Determine the [x, y] coordinate at the center of the cell enclosing the given text.  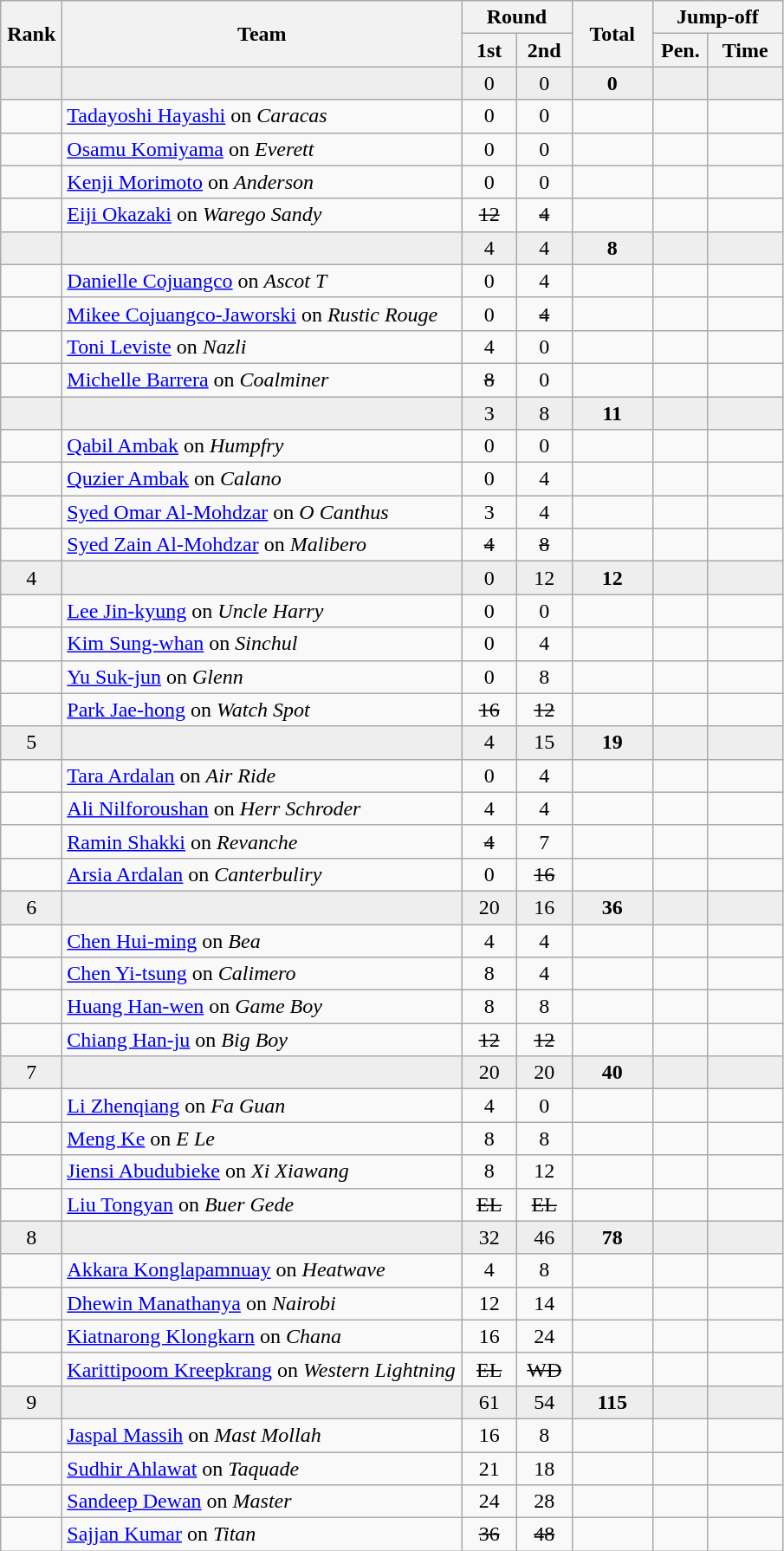
15 [544, 743]
Ramin Shakki on Revanche [262, 841]
9 [31, 1402]
46 [544, 1237]
Liu Tongyan on Buer Gede [262, 1204]
28 [544, 1502]
115 [612, 1402]
WD [544, 1369]
Akkara Konglapamnuay on Heatwave [262, 1270]
Quzier Ambak on Calano [262, 479]
32 [489, 1237]
Michelle Barrera on Coalminer [262, 380]
Ali Nilforoushan on Herr Schroder [262, 808]
Toni Leviste on Nazli [262, 347]
Chen Yi-tsung on Calimero [262, 974]
Li Zhenqiang on Fa Guan [262, 1106]
Karittipoom Kreepkrang on Western Lightning [262, 1369]
Round [516, 17]
Chen Hui-ming on Bea [262, 940]
Kim Sung-whan on Sinchul [262, 644]
Mikee Cojuangco-Jaworski on Rustic Rouge [262, 314]
21 [489, 1469]
Kenji Morimoto on Anderson [262, 182]
Yu Suk-jun on Glenn [262, 677]
14 [544, 1303]
Syed Omar Al-Mohdzar on O Canthus [262, 512]
Huang Han-wen on Game Boy [262, 1007]
Chiang Han-ju on Big Boy [262, 1040]
Eiji Okazaki on Warego Sandy [262, 215]
Syed Zain Al-Mohdzar on Malibero [262, 545]
48 [544, 1535]
1st [489, 50]
Pen. [681, 50]
54 [544, 1402]
Total [612, 34]
Sandeep Dewan on Master [262, 1502]
Danielle Cojuangco on Ascot T [262, 281]
Dhewin Manathanya on Nairobi [262, 1303]
Osamu Komiyama on Everett [262, 149]
Lee Jin-kyung on Uncle Harry [262, 611]
5 [31, 743]
Qabil Ambak on Humpfry [262, 446]
Kiatnarong Klongkarn on Chana [262, 1336]
Jiensi Abudubieke on Xi Xiawang [262, 1171]
Arsia Ardalan on Canterbuliry [262, 874]
Sudhir Ahlawat on Taquade [262, 1469]
Park Jae-hong on Watch Spot [262, 710]
Tara Ardalan on Air Ride [262, 775]
Meng Ke on E Le [262, 1139]
Jump-off [718, 17]
40 [612, 1073]
Jaspal Massih on Mast Mollah [262, 1435]
2nd [544, 50]
18 [544, 1469]
Team [262, 34]
78 [612, 1237]
61 [489, 1402]
6 [31, 907]
Sajjan Kumar on Titan [262, 1535]
Time [745, 50]
11 [612, 413]
Tadayoshi Hayashi on Caracas [262, 116]
Rank [31, 34]
19 [612, 743]
